Scan for the cell matching the given text and deliver its (X, Y) coordinate at center. 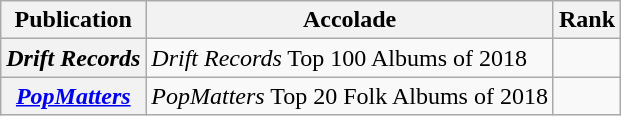
Drift Records (74, 58)
Accolade (350, 20)
PopMatters (74, 96)
PopMatters Top 20 Folk Albums of 2018 (350, 96)
Drift Records Top 100 Albums of 2018 (350, 58)
Rank (586, 20)
Publication (74, 20)
